Detect which cell encompasses the target text, then output its [X, Y] center coordinate. 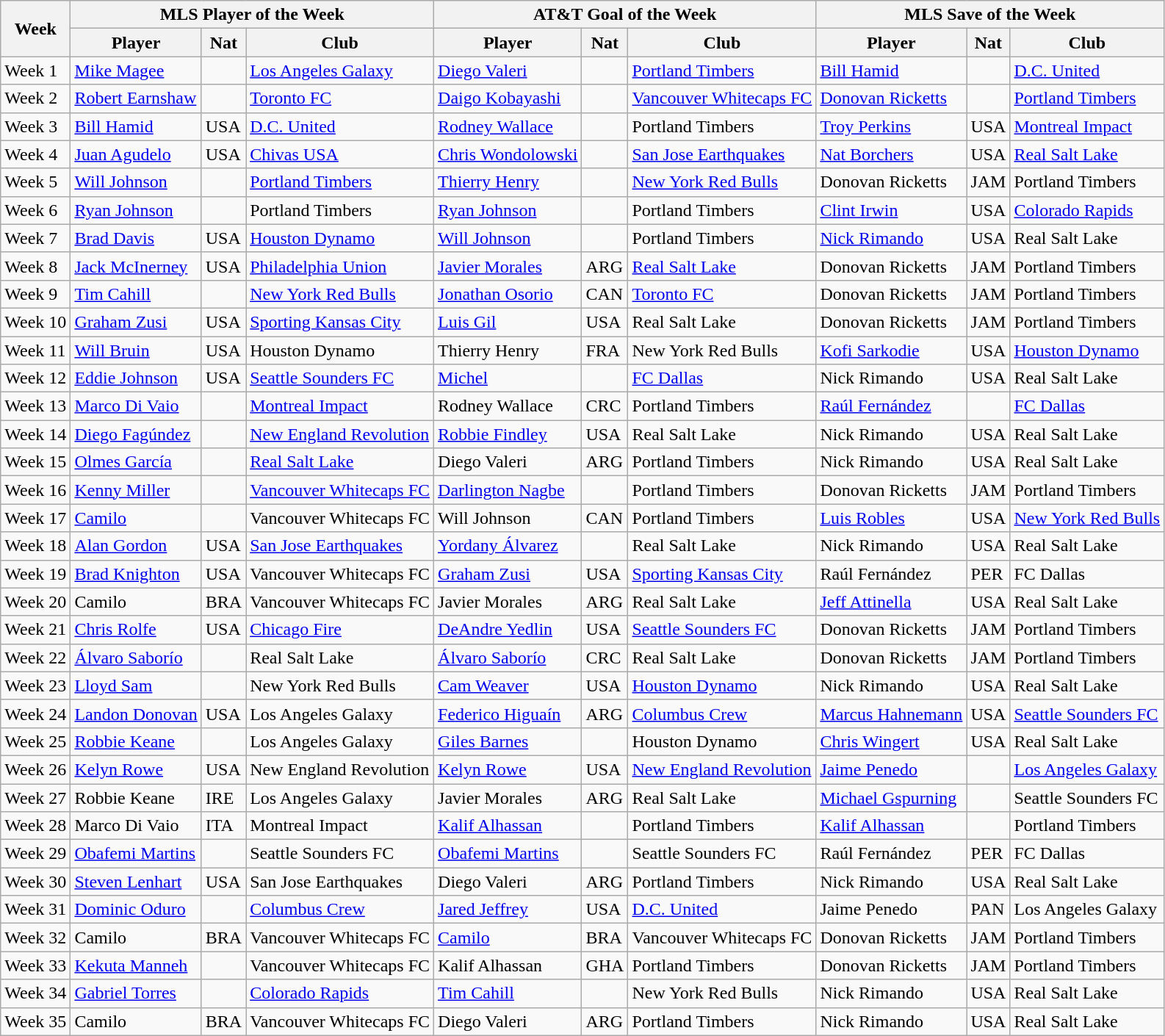
Week 12 [35, 378]
Week [35, 29]
Brad Knighton [136, 574]
Week 15 [35, 462]
Brad Davis [136, 238]
Week 17 [35, 518]
Clint Irwin [892, 210]
Chris Wingert [892, 741]
Week 31 [35, 910]
Eddie Johnson [136, 378]
Robert Earnshaw [136, 98]
Philadelphia Union [340, 266]
Week 4 [35, 154]
Chris Wondolowski [508, 154]
MLS Player of the Week [253, 15]
Week 33 [35, 965]
Week 35 [35, 1021]
Week 6 [35, 210]
Week 11 [35, 350]
Chicago Fire [340, 630]
Jonathan Osorio [508, 294]
Jeff Attinella [892, 602]
Week 21 [35, 630]
Week 19 [35, 574]
Week 8 [35, 266]
Week 29 [35, 854]
Week 28 [35, 826]
Gabriel Torres [136, 993]
Week 10 [35, 322]
AT&T Goal of the Week [625, 15]
Week 27 [35, 797]
Nat Borchers [892, 154]
Week 2 [35, 98]
Will Bruin [136, 350]
Darlington Nagbe [508, 490]
Week 3 [35, 126]
Juan Agudelo [136, 154]
Week 24 [35, 713]
Michael Gspurning [892, 797]
Chivas USA [340, 154]
Week 30 [35, 882]
Kenny Miller [136, 490]
FRA [605, 350]
PAN [989, 910]
Week 26 [35, 769]
Week 13 [35, 406]
Week 18 [35, 546]
Week 1 [35, 71]
Diego Fagúndez [136, 434]
Jared Jeffrey [508, 910]
Landon Donovan [136, 713]
Week 5 [35, 182]
Giles Barnes [508, 741]
Yordany Álvarez [508, 546]
Week 14 [35, 434]
Week 23 [35, 686]
Cam Weaver [508, 686]
Daigo Kobayashi [508, 98]
Troy Perkins [892, 126]
Kekuta Manneh [136, 965]
ITA [223, 826]
Steven Lenhart [136, 882]
Week 7 [35, 238]
Week 16 [35, 490]
Week 32 [35, 938]
Luis Robles [892, 518]
MLS Save of the Week [990, 15]
Robbie Findley [508, 434]
Michel [508, 378]
Lloyd Sam [136, 686]
Olmes García [136, 462]
Week 20 [35, 602]
Mike Magee [136, 71]
Dominic Oduro [136, 910]
IRE [223, 797]
Week 34 [35, 993]
Marcus Hahnemann [892, 713]
Week 25 [35, 741]
Kofi Sarkodie [892, 350]
Luis Gil [508, 322]
Federico Higuaín [508, 713]
Week 22 [35, 658]
Chris Rolfe [136, 630]
GHA [605, 965]
DeAndre Yedlin [508, 630]
Week 9 [35, 294]
Jack McInerney [136, 266]
Alan Gordon [136, 546]
